Find where the given text appears and provide that cell's center as (x, y) coordinate. 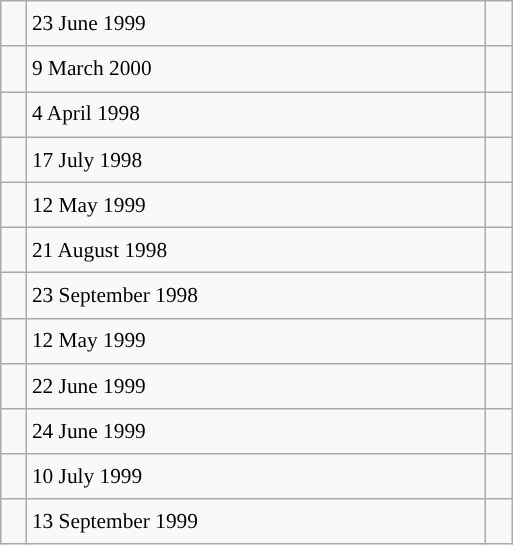
9 March 2000 (256, 68)
22 June 1999 (256, 386)
10 July 1999 (256, 476)
21 August 1998 (256, 250)
23 June 1999 (256, 24)
17 July 1998 (256, 160)
4 April 1998 (256, 114)
24 June 1999 (256, 432)
13 September 1999 (256, 522)
23 September 1998 (256, 296)
